Find where the given text appears and provide that cell's center as [x, y] coordinate. 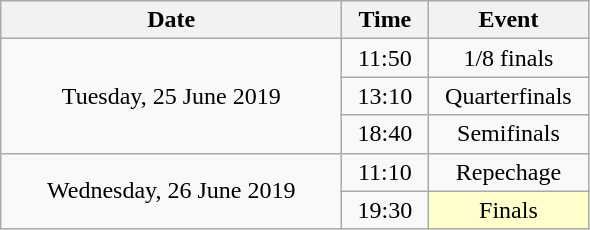
13:10 [385, 96]
Semifinals [508, 134]
1/8 finals [508, 58]
Tuesday, 25 June 2019 [172, 96]
Date [172, 20]
18:40 [385, 134]
19:30 [385, 210]
Wednesday, 26 June 2019 [172, 191]
11:10 [385, 172]
11:50 [385, 58]
Repechage [508, 172]
Finals [508, 210]
Event [508, 20]
Time [385, 20]
Quarterfinals [508, 96]
